Output the [x, y] coordinate of the center of the cell containing the given text.  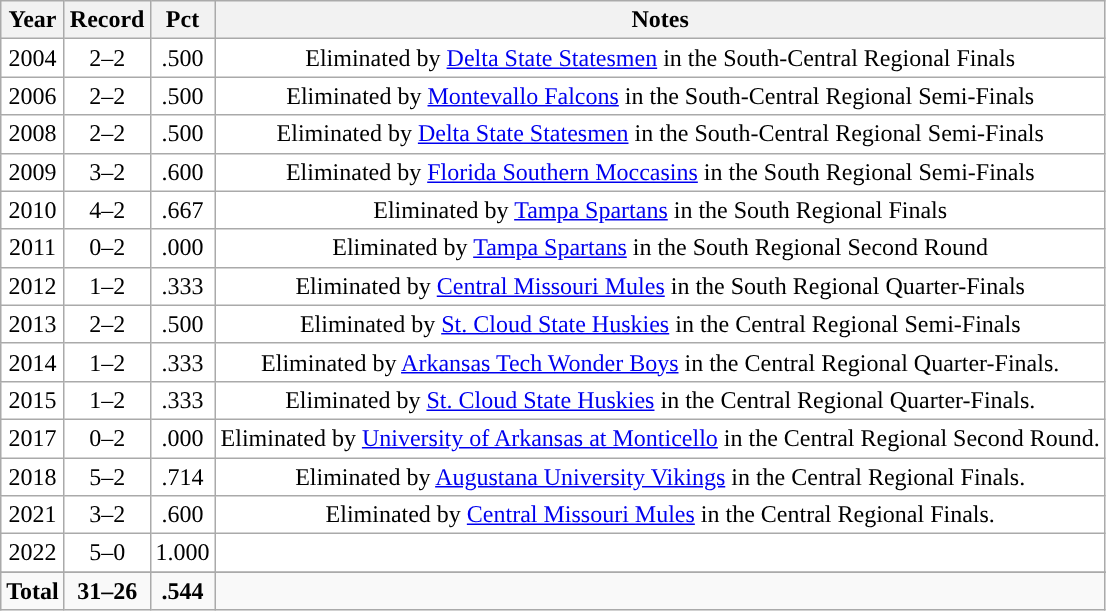
.714 [182, 477]
2017 [33, 438]
5–0 [107, 553]
Eliminated by Delta State Statesmen in the South-Central Regional Semi-Finals [660, 134]
Eliminated by Central Missouri Mules in the Central Regional Finals. [660, 515]
.544 [182, 591]
2006 [33, 96]
Eliminated by Tampa Spartans in the South Regional Finals [660, 210]
Eliminated by Florida Southern Moccasins in the South Regional Semi-Finals [660, 172]
Eliminated by Montevallo Falcons in the South-Central Regional Semi-Finals [660, 96]
2022 [33, 553]
2011 [33, 248]
5–2 [107, 477]
1.000 [182, 553]
2004 [33, 58]
2010 [33, 210]
Total [33, 591]
Eliminated by Central Missouri Mules in the South Regional Quarter-Finals [660, 286]
2013 [33, 324]
4–2 [107, 210]
Eliminated by St. Cloud State Huskies in the Central Regional Quarter-Finals. [660, 400]
Eliminated by Augustana University Vikings in the Central Regional Finals. [660, 477]
2018 [33, 477]
Notes [660, 20]
Eliminated by Tampa Spartans in the South Regional Second Round [660, 248]
Eliminated by Delta State Statesmen in the South-Central Regional Finals [660, 58]
2009 [33, 172]
.667 [182, 210]
2014 [33, 362]
Eliminated by Arkansas Tech Wonder Boys in the Central Regional Quarter-Finals. [660, 362]
Record [107, 20]
Eliminated by St. Cloud State Huskies in the Central Regional Semi-Finals [660, 324]
2021 [33, 515]
Year [33, 20]
Eliminated by University of Arkansas at Monticello in the Central Regional Second Round. [660, 438]
2015 [33, 400]
Pct [182, 20]
2012 [33, 286]
31–26 [107, 591]
2008 [33, 134]
